Search for the cell housing the specified text and yield its [X, Y] center coordinate. 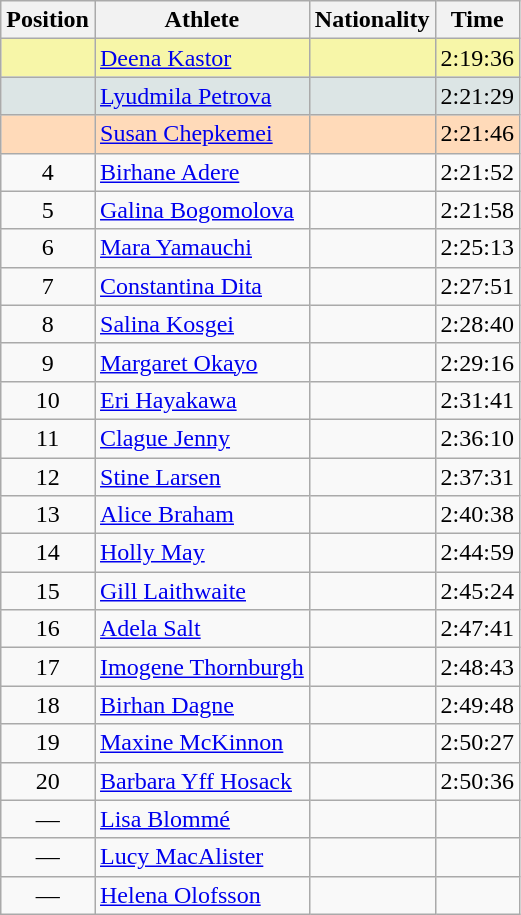
20 [48, 781]
16 [48, 629]
19 [48, 743]
18 [48, 705]
6 [48, 248]
Lucy MacAlister [202, 857]
12 [48, 477]
2:21:52 [477, 172]
2:44:59 [477, 553]
Birhan Dagne [202, 705]
8 [48, 324]
13 [48, 515]
Galina Bogomolova [202, 210]
Alice Braham [202, 515]
Imogene Thornburgh [202, 667]
4 [48, 172]
2:36:10 [477, 438]
2:47:41 [477, 629]
Susan Chepkemei [202, 134]
14 [48, 553]
Lisa Blommé [202, 819]
Helena Olofsson [202, 895]
Gill Laithwaite [202, 591]
2:21:58 [477, 210]
2:28:40 [477, 324]
Mara Yamauchi [202, 248]
Position [48, 20]
Clague Jenny [202, 438]
Eri Hayakawa [202, 400]
9 [48, 362]
Adela Salt [202, 629]
2:49:48 [477, 705]
Maxine McKinnon [202, 743]
2:29:16 [477, 362]
Margaret Okayo [202, 362]
7 [48, 286]
10 [48, 400]
Deena Kastor [202, 58]
2:37:31 [477, 477]
2:40:38 [477, 515]
2:21:46 [477, 134]
Birhane Adere [202, 172]
2:50:27 [477, 743]
2:48:43 [477, 667]
Constantina Dita [202, 286]
Holly May [202, 553]
Nationality [372, 20]
15 [48, 591]
17 [48, 667]
Salina Kosgei [202, 324]
2:19:36 [477, 58]
Stine Larsen [202, 477]
5 [48, 210]
2:21:29 [477, 96]
Barbara Yff Hosack [202, 781]
Lyudmila Petrova [202, 96]
2:31:41 [477, 400]
11 [48, 438]
2:27:51 [477, 286]
Athlete [202, 20]
2:25:13 [477, 248]
2:45:24 [477, 591]
Time [477, 20]
2:50:36 [477, 781]
